Return [x, y] of the center of cell containing provided text 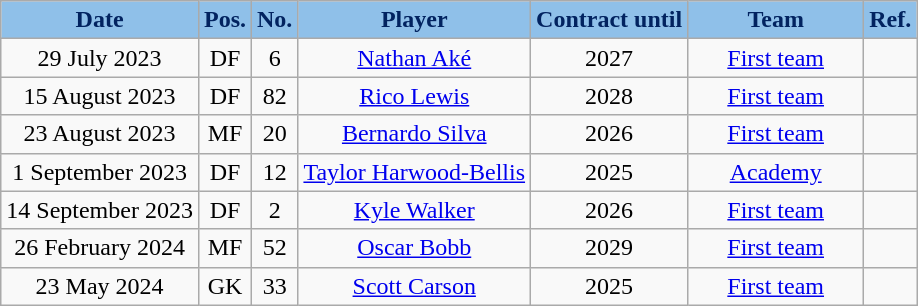
6 [275, 58]
82 [275, 96]
2 [275, 210]
26 February 2024 [100, 248]
Player [414, 20]
Team [776, 20]
2027 [610, 58]
14 September 2023 [100, 210]
Bernardo Silva [414, 134]
Rico Lewis [414, 96]
20 [275, 134]
Ref. [890, 20]
Date [100, 20]
Kyle Walker [414, 210]
Taylor Harwood-Bellis [414, 172]
No. [275, 20]
Academy [776, 172]
29 July 2023 [100, 58]
12 [275, 172]
Scott Carson [414, 286]
Contract until [610, 20]
52 [275, 248]
Oscar Bobb [414, 248]
2028 [610, 96]
Nathan Aké [414, 58]
1 September 2023 [100, 172]
GK [224, 286]
15 August 2023 [100, 96]
Pos. [224, 20]
23 August 2023 [100, 134]
2029 [610, 248]
23 May 2024 [100, 286]
33 [275, 286]
